Scan for the cell matching the given text and deliver its [X, Y] coordinate at center. 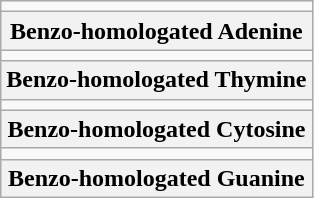
Benzo-homologated Thymine [156, 80]
Benzo-homologated Guanine [156, 178]
Benzo-homologated Cytosine [156, 129]
Benzo-homologated Adenine [156, 31]
